For the text-containing cell, return its midpoint in (X, Y) coordinate format. 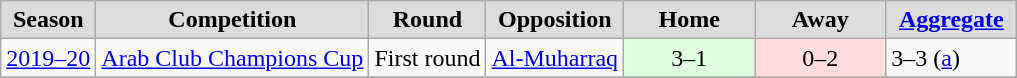
0–2 (820, 58)
Competition (232, 20)
Al-Muharraq (555, 58)
Arab Club Champions Cup (232, 58)
3–1 (690, 58)
Season (48, 20)
Round (428, 20)
Opposition (555, 20)
Home (690, 20)
3–3 (a) (952, 58)
Aggregate (952, 20)
Away (820, 20)
First round (428, 58)
2019–20 (48, 58)
